Return (x, y) of the center of cell containing provided text 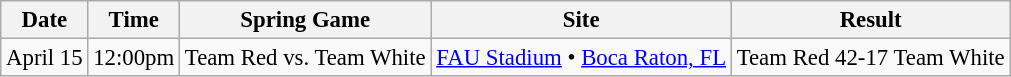
Team Red vs. Team White (306, 58)
12:00pm (134, 58)
April 15 (44, 58)
Result (870, 20)
FAU Stadium • Boca Raton, FL (581, 58)
Team Red 42-17 Team White (870, 58)
Spring Game (306, 20)
Site (581, 20)
Time (134, 20)
Date (44, 20)
